Pinpoint the cell where the given text exists, returning its (X, Y) midpoint coordinate. 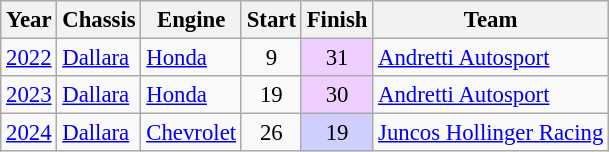
Team (491, 20)
30 (336, 95)
Engine (191, 20)
9 (271, 58)
Chassis (99, 20)
Start (271, 20)
Chevrolet (191, 133)
2023 (29, 95)
31 (336, 58)
Finish (336, 20)
2022 (29, 58)
Juncos Hollinger Racing (491, 133)
26 (271, 133)
Year (29, 20)
2024 (29, 133)
